Pinpoint the cell where the given text exists, returning its (x, y) midpoint coordinate. 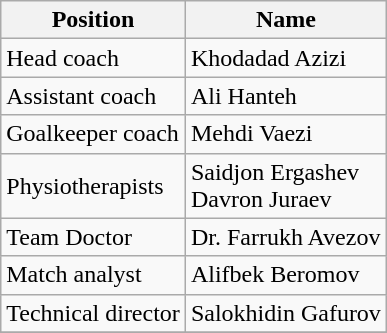
Alifbek Beromov (286, 275)
Physiotherapists (94, 186)
Salokhidin Gafurov (286, 313)
Saidjon Ergashev Davron Juraev (286, 186)
Technical director (94, 313)
Dr. Farrukh Avezov (286, 237)
Khodadad Azizi (286, 58)
Mehdi Vaezi (286, 134)
Goalkeeper coach (94, 134)
Team Doctor (94, 237)
Position (94, 20)
Assistant coach (94, 96)
Match analyst (94, 275)
Head coach (94, 58)
Ali Hanteh (286, 96)
Name (286, 20)
